Extract the (x, y) coordinate from the center of the cell holding the provided text.  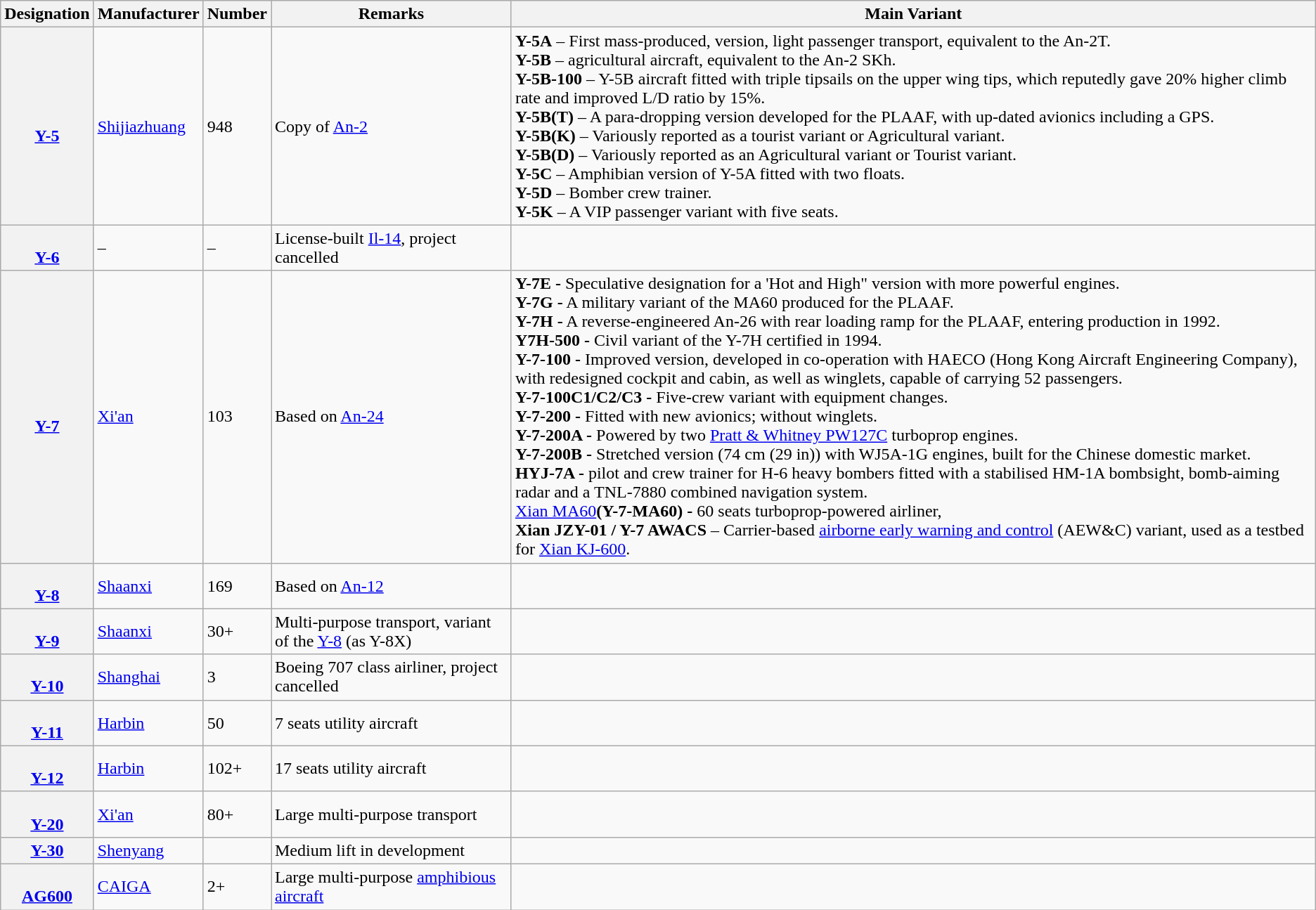
17 seats utility aircraft (392, 769)
Based on An-12 (392, 586)
Designation (47, 14)
Y-7 (47, 417)
Medium lift in development (392, 850)
Y-8 (47, 586)
Large multi-purpose amphibious aircraft (392, 887)
Main Variant (913, 14)
50 (237, 722)
Shenyang (148, 850)
License-built Il-14, project cancelled (392, 247)
3 (237, 677)
Y-5 (47, 126)
169 (237, 586)
30+ (237, 631)
CAIGA (148, 887)
Manufacturer (148, 14)
Y-10 (47, 677)
Number (237, 14)
Multi-purpose transport, variant of the Y-8 (as Y-8X) (392, 631)
AG600 (47, 887)
Copy of An-2 (392, 126)
Remarks (392, 14)
Boeing 707 class airliner, project cancelled (392, 677)
102+ (237, 769)
2+ (237, 887)
103 (237, 417)
7 seats utility aircraft (392, 722)
80+ (237, 814)
Shanghai (148, 677)
Based on An-24 (392, 417)
Y-20 (47, 814)
Y-30 (47, 850)
948 (237, 126)
Y-9 (47, 631)
Y-6 (47, 247)
Y-11 (47, 722)
Large multi-purpose transport (392, 814)
Shijiazhuang (148, 126)
Y-12 (47, 769)
